Determine the (x, y) coordinate at the center of the cell enclosing the given text.  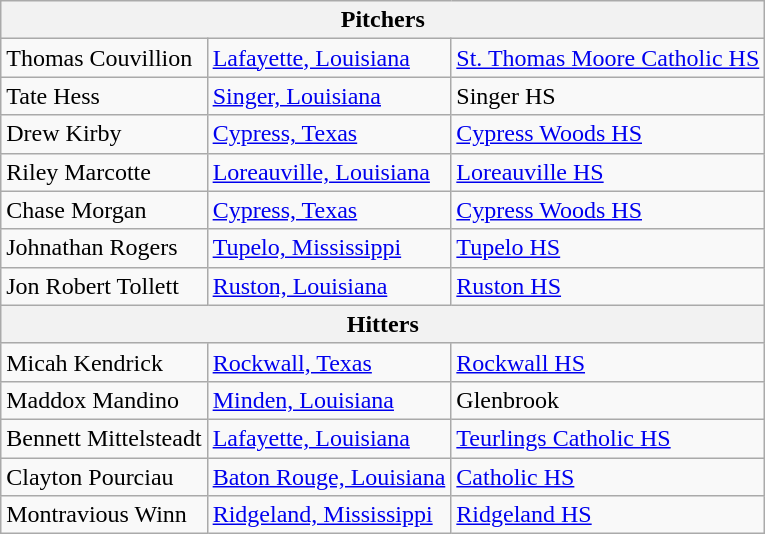
Rockwall, Texas (329, 362)
Baton Rouge, Louisiana (329, 477)
Teurlings Catholic HS (608, 438)
Glenbrook (608, 400)
Jon Robert Tollett (104, 286)
Ruston, Louisiana (329, 286)
Montravious Winn (104, 515)
Tupelo, Mississippi (329, 248)
Loreauville HS (608, 172)
Hitters (383, 324)
Catholic HS (608, 477)
Drew Kirby (104, 134)
St. Thomas Moore Catholic HS (608, 58)
Tupelo HS (608, 248)
Minden, Louisiana (329, 400)
Clayton Pourciau (104, 477)
Pitchers (383, 20)
Maddox Mandino (104, 400)
Johnathan Rogers (104, 248)
Ridgeland, Mississippi (329, 515)
Ruston HS (608, 286)
Singer HS (608, 96)
Loreauville, Louisiana (329, 172)
Rockwall HS (608, 362)
Singer, Louisiana (329, 96)
Micah Kendrick (104, 362)
Riley Marcotte (104, 172)
Tate Hess (104, 96)
Ridgeland HS (608, 515)
Thomas Couvillion (104, 58)
Chase Morgan (104, 210)
Bennett Mittelsteadt (104, 438)
